Locate the cell with the specified text and output its [x, y] center coordinate. 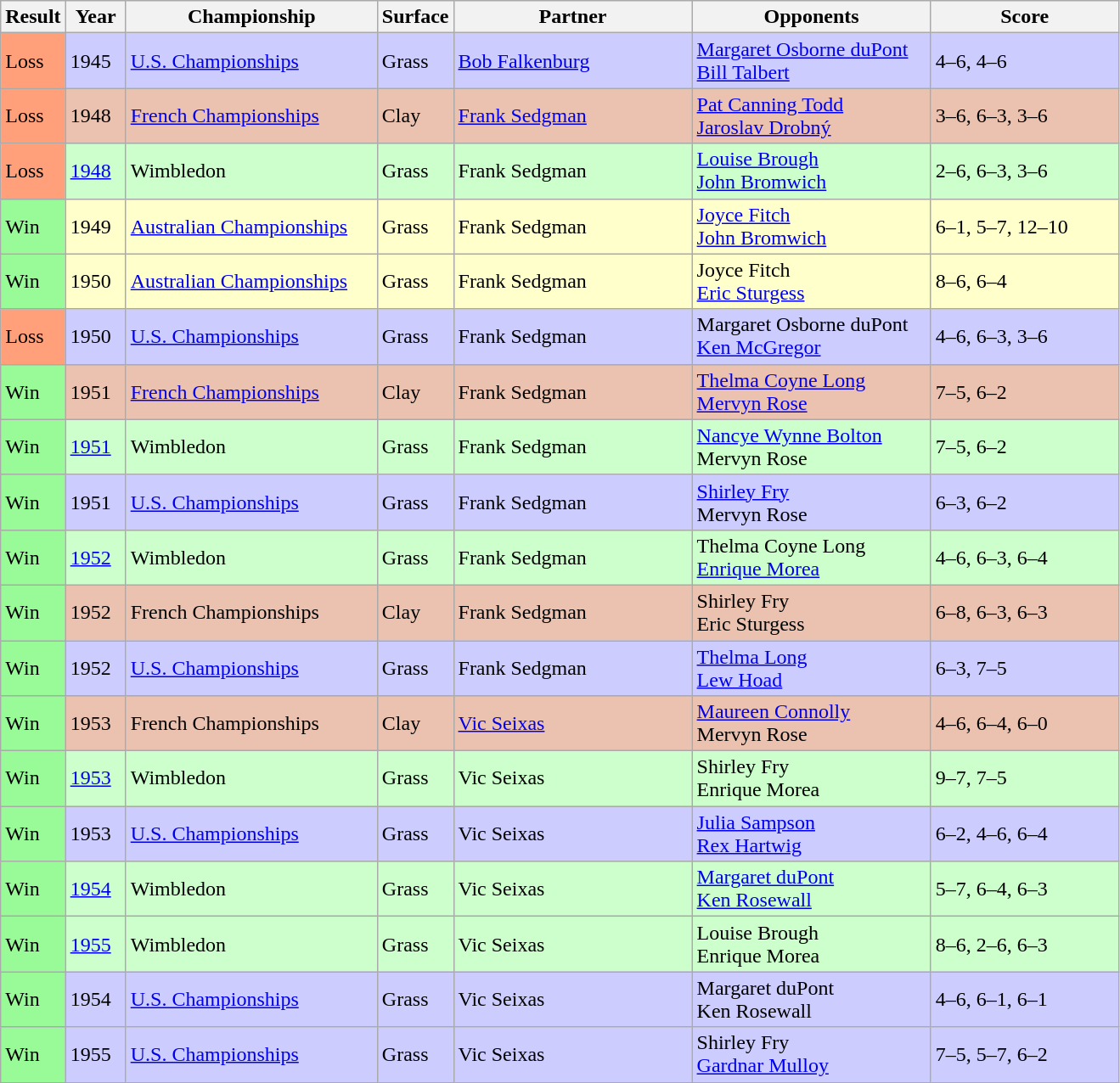
4–6, 4–6 [1024, 61]
Louise Brough Enrique Morea [812, 944]
4–6, 6–3, 3–6 [1024, 336]
Shirley Fry Mervyn Rose [812, 502]
Score [1024, 17]
9–7, 7–5 [1024, 779]
6–2, 4–6, 6–4 [1024, 833]
Margaret Osborne duPont Bill Talbert [812, 61]
Shirley Fry Eric Sturgess [812, 613]
6–1, 5–7, 12–10 [1024, 226]
6–3, 7–5 [1024, 667]
4–6, 6–3, 6–4 [1024, 557]
Shirley Fry Gardnar Mulloy [812, 1054]
6–3, 6–2 [1024, 502]
Opponents [812, 17]
5–7, 6–4, 6–3 [1024, 889]
4–6, 6–4, 6–0 [1024, 723]
Thelma Long Lew Hoad [812, 667]
4–6, 6–1, 6–1 [1024, 1000]
1949 [95, 226]
1945 [95, 61]
Pat Canning Todd Jaroslav Drobný [812, 115]
Thelma Coyne Long Mervyn Rose [812, 392]
Championship [251, 17]
Joyce Fitch John Bromwich [812, 226]
2–6, 6–3, 3–6 [1024, 171]
Joyce Fitch Eric Sturgess [812, 282]
6–8, 6–3, 6–3 [1024, 613]
Margaret Osborne duPont Ken McGregor [812, 336]
8–6, 2–6, 6–3 [1024, 944]
Bob Falkenburg [572, 61]
7–5, 5–7, 6–2 [1024, 1054]
Julia Sampson Rex Hartwig [812, 833]
Surface [415, 17]
Shirley Fry Enrique Morea [812, 779]
Nancye Wynne Bolton Mervyn Rose [812, 446]
Partner [572, 17]
Result [33, 17]
8–6, 6–4 [1024, 282]
Maureen Connolly Mervyn Rose [812, 723]
Year [95, 17]
Louise Brough John Bromwich [812, 171]
3–6, 6–3, 3–6 [1024, 115]
Thelma Coyne Long Enrique Morea [812, 557]
